For the text-containing cell, return its midpoint in (x, y) coordinate format. 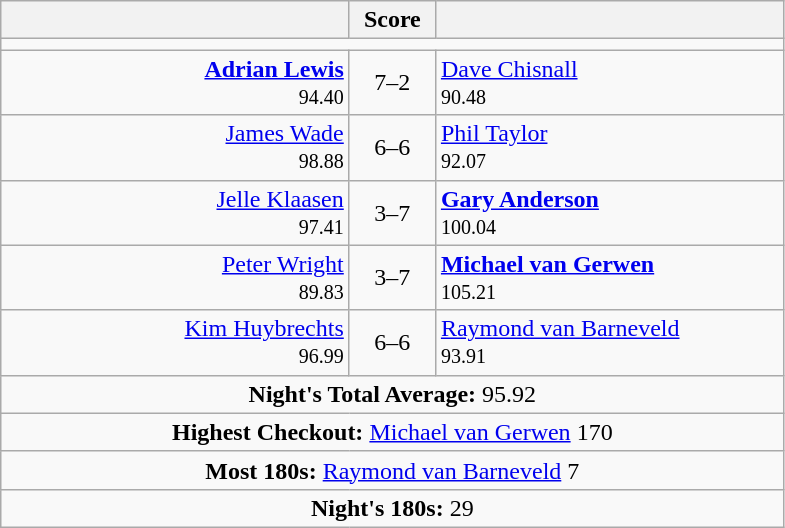
Most 180s: Raymond van Barneveld 7 (392, 470)
Phil Taylor 92.07 (610, 148)
Michael van Gerwen 105.21 (610, 278)
Night's Total Average: 95.92 (392, 394)
Highest Checkout: Michael van Gerwen 170 (392, 432)
7–2 (392, 82)
Raymond van Barneveld 93.91 (610, 342)
Kim Huybrechts 96.99 (176, 342)
Night's 180s: 29 (392, 508)
Jelle Klaasen 97.41 (176, 212)
Peter Wright 89.83 (176, 278)
Gary Anderson 100.04 (610, 212)
Score (392, 20)
James Wade 98.88 (176, 148)
Adrian Lewis 94.40 (176, 82)
Dave Chisnall 90.48 (610, 82)
